Find where the given text appears and provide that cell's center as [X, Y] coordinate. 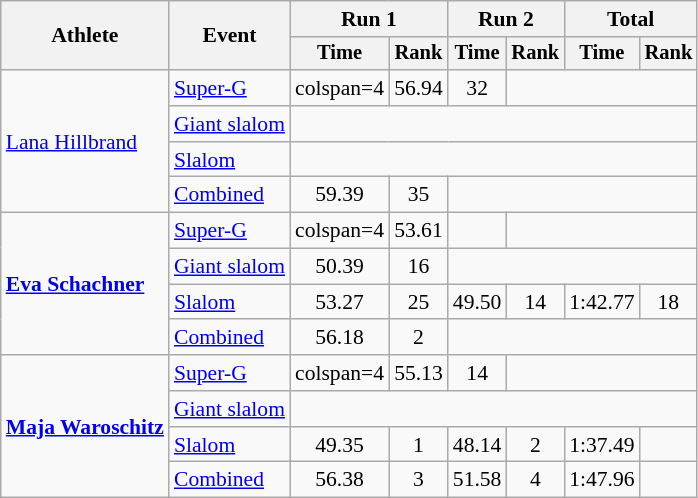
53.61 [418, 231]
16 [418, 267]
59.39 [340, 195]
Run 2 [506, 19]
1:37.49 [602, 445]
56.18 [340, 338]
50.39 [340, 267]
1:47.96 [602, 480]
25 [418, 302]
Event [230, 36]
Run 1 [369, 19]
Total [630, 19]
32 [478, 88]
56.38 [340, 480]
53.27 [340, 302]
Athlete [85, 36]
Eva Schachner [85, 284]
56.94 [418, 88]
Lana Hillbrand [85, 141]
51.58 [478, 480]
49.50 [478, 302]
Maja Waroschitz [85, 426]
35 [418, 195]
1 [418, 445]
3 [418, 480]
55.13 [418, 373]
18 [669, 302]
48.14 [478, 445]
1:42.77 [602, 302]
4 [535, 480]
49.35 [340, 445]
